Output the (X, Y) coordinate of the center of the cell containing the given text.  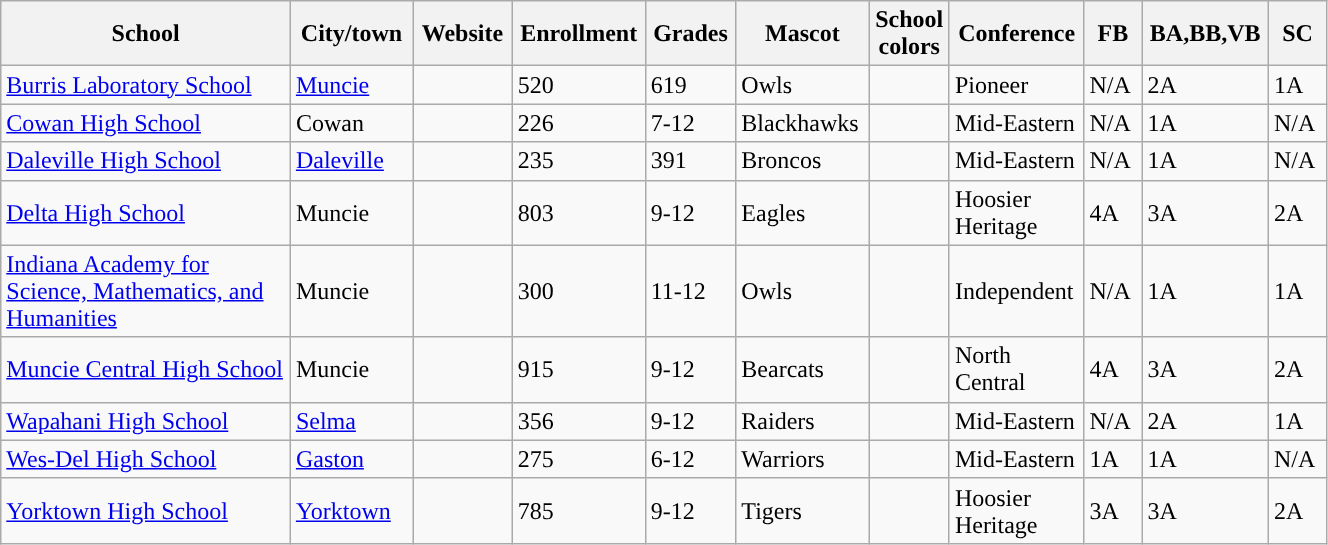
235 (578, 161)
Enrollment (578, 34)
Yorktown (351, 510)
520 (578, 85)
11-12 (690, 291)
Pioneer (1016, 85)
Delta High School (146, 212)
Selma (351, 421)
Indiana Academy for Science, Mathematics, and Humanities (146, 291)
226 (578, 123)
School (146, 34)
Wapahani High School (146, 421)
300 (578, 291)
Tigers (802, 510)
6-12 (690, 459)
Website (463, 34)
Burris Laboratory School (146, 85)
Yorktown High School (146, 510)
Daleville High School (146, 161)
School colors (909, 34)
Conference (1016, 34)
Wes-Del High School (146, 459)
803 (578, 212)
275 (578, 459)
Cowan (351, 123)
Muncie Central High School (146, 370)
Grades (690, 34)
Gaston (351, 459)
619 (690, 85)
Bearcats (802, 370)
Broncos (802, 161)
SC (1298, 34)
915 (578, 370)
Daleville (351, 161)
FB (1113, 34)
Eagles (802, 212)
Raiders (802, 421)
City/town (351, 34)
785 (578, 510)
Cowan High School (146, 123)
356 (578, 421)
Blackhawks (802, 123)
391 (690, 161)
Mascot (802, 34)
Warriors (802, 459)
Independent (1016, 291)
North Central (1016, 370)
7-12 (690, 123)
BA,BB,VB (1206, 34)
